Scan for the cell matching the given text and deliver its (X, Y) coordinate at center. 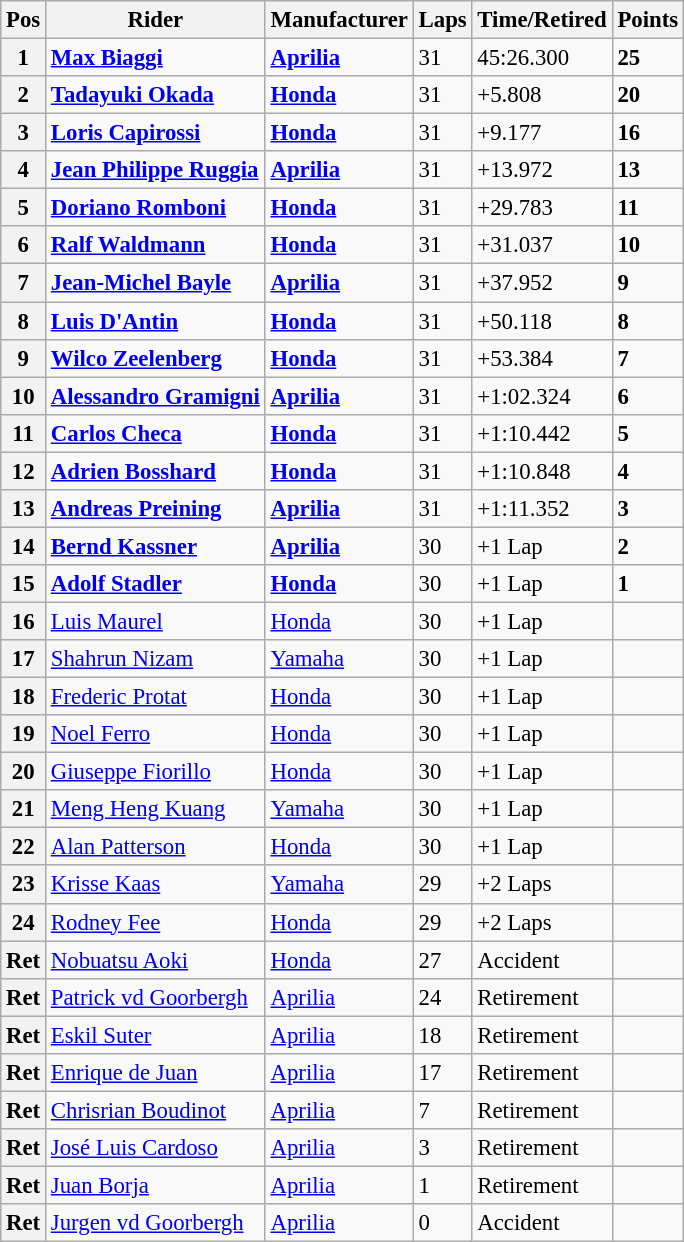
Enrique de Juan (156, 1073)
+1:11.352 (542, 509)
Max Biaggi (156, 58)
Points (648, 20)
Adolf Stadler (156, 584)
21 (24, 809)
Loris Capirossi (156, 133)
Laps (442, 20)
22 (24, 847)
Carlos Checa (156, 433)
+50.118 (542, 321)
Tadayuki Okada (156, 95)
Shahrun Nizam (156, 659)
José Luis Cardoso (156, 1148)
23 (24, 885)
Pos (24, 20)
Luis Maurel (156, 621)
+1:02.324 (542, 396)
Krisse Kaas (156, 885)
+1:10.442 (542, 433)
Noel Ferro (156, 734)
Patrick vd Goorbergh (156, 997)
+5.808 (542, 95)
12 (24, 471)
Bernd Kassner (156, 546)
Alessandro Gramigni (156, 396)
Time/Retired (542, 20)
Chrisrian Boudinot (156, 1110)
Ralf Waldmann (156, 245)
25 (648, 58)
+53.384 (542, 358)
Rodney Fee (156, 922)
+9.177 (542, 133)
+29.783 (542, 208)
Adrien Bosshard (156, 471)
Rider (156, 20)
+31.037 (542, 245)
+37.952 (542, 283)
0 (442, 1223)
Giuseppe Fiorillo (156, 772)
Eskil Suter (156, 1035)
Andreas Preining (156, 509)
Juan Borja (156, 1185)
Meng Heng Kuang (156, 809)
Jurgen vd Goorbergh (156, 1223)
19 (24, 734)
Doriano Romboni (156, 208)
Nobuatsu Aoki (156, 960)
14 (24, 546)
Manufacturer (339, 20)
45:26.300 (542, 58)
Jean-Michel Bayle (156, 283)
Alan Patterson (156, 847)
Jean Philippe Ruggia (156, 170)
Luis D'Antin (156, 321)
27 (442, 960)
15 (24, 584)
Wilco Zeelenberg (156, 358)
+1:10.848 (542, 471)
+13.972 (542, 170)
Frederic Protat (156, 697)
